From the cell containing the given text, extract its center point as [x, y] coordinate. 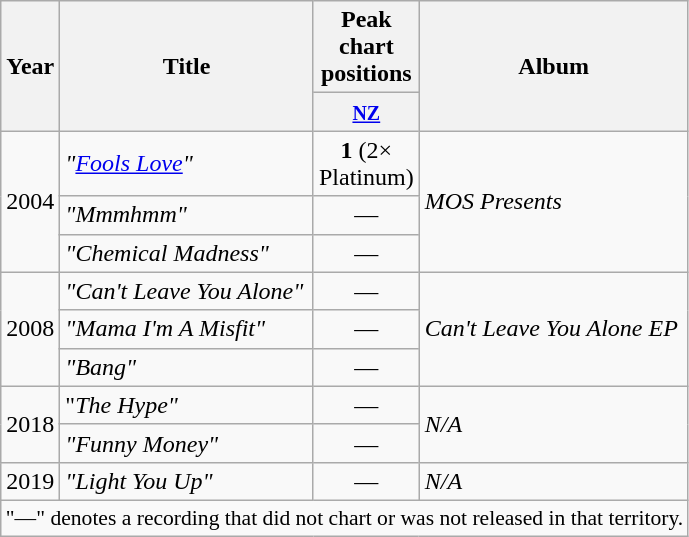
"Bang" [187, 367]
MOS Presents [554, 202]
Peak chart positions [366, 47]
"Mama I'm A Misfit" [187, 329]
"Chemical Madness" [187, 253]
"The Hype" [187, 405]
2008 [30, 329]
2004 [30, 202]
Album [554, 66]
"Funny Money" [187, 443]
2019 [30, 481]
Title [187, 66]
"—" denotes a recording that did not chart or was not released in that territory. [345, 518]
Can't Leave You Alone EP [554, 329]
"Mmmhmm" [187, 215]
Year [30, 66]
"Fools Love" [187, 164]
2018 [30, 424]
"Light You Up" [187, 481]
"Can't Leave You Alone" [187, 291]
1 (2× Platinum) [366, 164]
NZ [366, 112]
